Extract the (x, y) coordinate from the center of the cell holding the provided text.  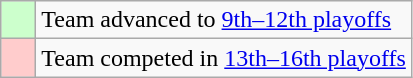
Team advanced to 9th–12th playoffs (224, 20)
Team competed in 13th–16th playoffs (224, 58)
